Return the [X, Y] coordinate for the center point of the cell that contains the specified text.  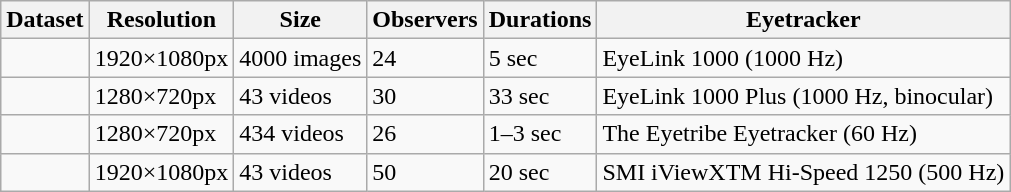
5 sec [540, 58]
20 sec [540, 172]
Durations [540, 20]
24 [425, 58]
4000 images [300, 58]
30 [425, 96]
50 [425, 172]
434 videos [300, 134]
The Eyetribe Eyetracker (60 Hz) [804, 134]
Dataset [45, 20]
26 [425, 134]
Observers [425, 20]
Resolution [162, 20]
33 sec [540, 96]
Eyetracker [804, 20]
SMI iViewXTM Hi-Speed 1250 (500 Hz) [804, 172]
1–3 sec [540, 134]
Size [300, 20]
EyeLink 1000 (1000 Hz) [804, 58]
EyeLink 1000 Plus (1000 Hz, binocular) [804, 96]
